For the text-containing cell, return its midpoint in (x, y) coordinate format. 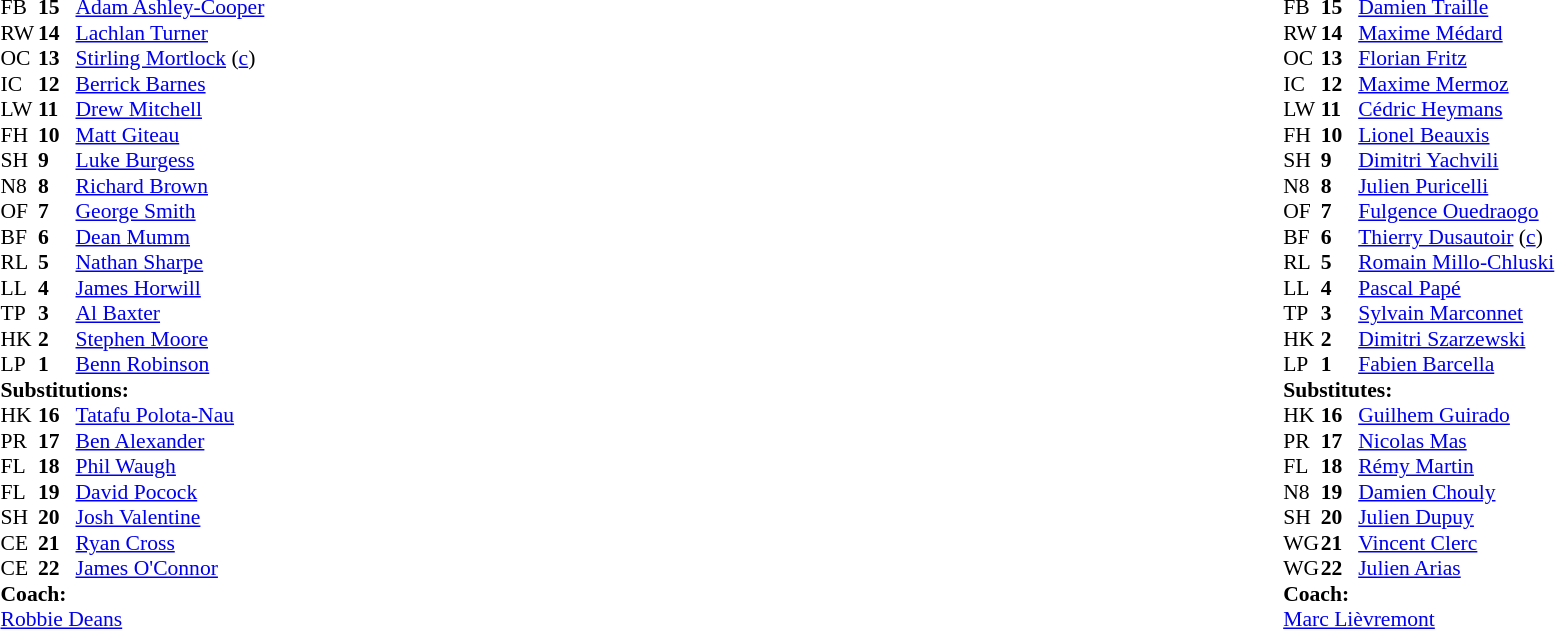
Lachlan Turner (170, 33)
Phil Waugh (170, 467)
Guilhem Guirado (1456, 415)
Sylvain Marconnet (1456, 313)
Ryan Cross (170, 543)
Cédric Heymans (1456, 109)
Rémy Martin (1456, 467)
Dimitri Szarzewski (1456, 339)
Ben Alexander (170, 441)
Romain Millo-Chluski (1456, 263)
Stirling Mortlock (c) (170, 59)
Stephen Moore (170, 339)
Berrick Barnes (170, 84)
David Pocock (170, 492)
Dimitri Yachvili (1456, 161)
Tatafu Polota-Nau (170, 415)
Nathan Sharpe (170, 263)
James O'Connor (170, 569)
Thierry Dusautoir (c) (1456, 237)
James Horwill (170, 288)
Nicolas Mas (1456, 441)
Al Baxter (170, 313)
Drew Mitchell (170, 109)
Maxime Médard (1456, 33)
Dean Mumm (170, 237)
Matt Giteau (170, 135)
Josh Valentine (170, 517)
Pascal Papé (1456, 288)
Fulgence Ouedraogo (1456, 211)
Julien Dupuy (1456, 517)
Julien Arias (1456, 569)
Luke Burgess (170, 161)
Florian Fritz (1456, 59)
Damien Chouly (1456, 492)
Lionel Beauxis (1456, 135)
Substitutes: (1418, 390)
Fabien Barcella (1456, 365)
Julien Puricelli (1456, 186)
George Smith (170, 211)
Benn Robinson (170, 365)
Maxime Mermoz (1456, 84)
Richard Brown (170, 186)
Substitutions: (132, 390)
Vincent Clerc (1456, 543)
